Identify which cell holds the provided text, then report its [x, y] central coordinate. 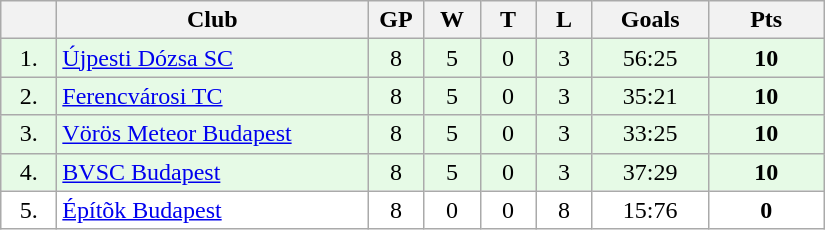
5. [29, 210]
15:76 [650, 210]
1. [29, 58]
3. [29, 134]
W [452, 20]
T [508, 20]
Club [212, 20]
Építõk Budapest [212, 210]
35:21 [650, 96]
33:25 [650, 134]
Goals [650, 20]
BVSC Budapest [212, 172]
GP [396, 20]
Pts [766, 20]
56:25 [650, 58]
2. [29, 96]
37:29 [650, 172]
L [564, 20]
Újpesti Dózsa SC [212, 58]
Ferencvárosi TC [212, 96]
4. [29, 172]
Vörös Meteor Budapest [212, 134]
